From the cell containing the given text, extract its center point as [X, Y] coordinate. 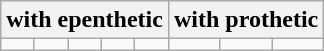
with epenthetic [85, 20]
with prothetic [246, 20]
